Locate the cell with the specified text and output its (X, Y) center coordinate. 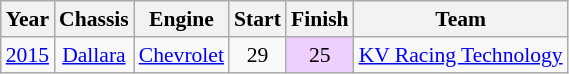
25 (320, 55)
Chevrolet (182, 55)
Chassis (94, 19)
Team (461, 19)
KV Racing Technology (461, 55)
Dallara (94, 55)
Year (28, 19)
2015 (28, 55)
Start (258, 19)
29 (258, 55)
Finish (320, 19)
Engine (182, 19)
